Determine the [X, Y] coordinate at the center of the cell enclosing the given text.  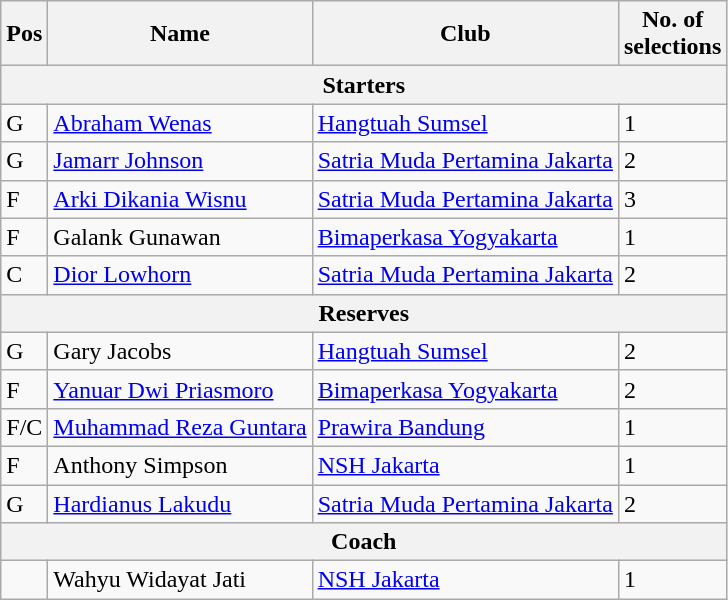
Galank Gunawan [180, 237]
Yanuar Dwi Priasmoro [180, 389]
No. ofselections [672, 34]
Pos [24, 34]
Arki Dikania Wisnu [180, 199]
Name [180, 34]
Hardianus Lakudu [180, 503]
Wahyu Widayat Jati [180, 580]
Anthony Simpson [180, 465]
Coach [364, 542]
3 [672, 199]
Gary Jacobs [180, 351]
C [24, 275]
Club [465, 34]
F/C [24, 427]
Dior Lowhorn [180, 275]
Prawira Bandung [465, 427]
Reserves [364, 313]
Starters [364, 85]
Abraham Wenas [180, 123]
Jamarr Johnson [180, 161]
Muhammad Reza Guntara [180, 427]
